Detect which cell encompasses the target text, then output its (x, y) center coordinate. 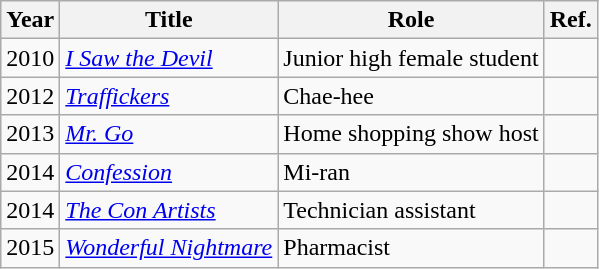
Traffickers (169, 96)
Chae-hee (411, 96)
Home shopping show host (411, 134)
Junior high female student (411, 58)
I Saw the Devil (169, 58)
2015 (30, 248)
Ref. (570, 20)
Title (169, 20)
The Con Artists (169, 210)
2010 (30, 58)
Wonderful Nightmare (169, 248)
Role (411, 20)
Mi-ran (411, 172)
Mr. Go (169, 134)
Technician assistant (411, 210)
2013 (30, 134)
Year (30, 20)
Pharmacist (411, 248)
2012 (30, 96)
Confession (169, 172)
